Locate the cell with the specified text and output its [X, Y] center coordinate. 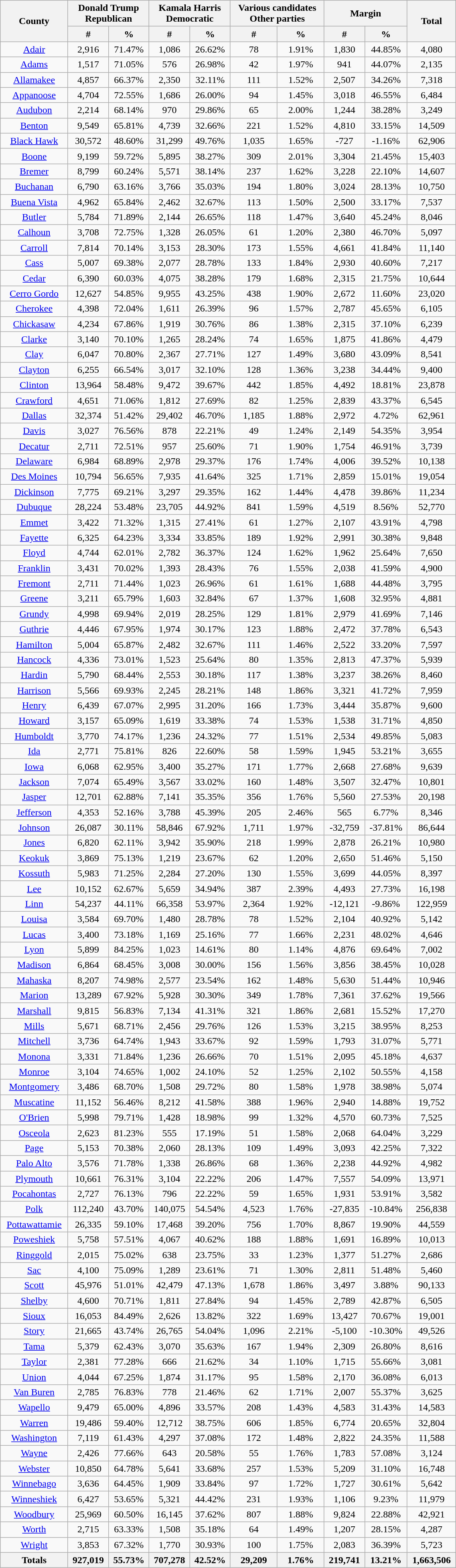
970 [169, 110]
71.44% [129, 583]
60.73% [386, 1117]
71.89% [129, 217]
10,152 [88, 888]
8,207 [88, 980]
Wright [34, 1545]
1.46% [301, 644]
5,142 [432, 919]
5,939 [432, 660]
Keokuk [34, 858]
30.61% [386, 1484]
7,141 [169, 797]
17,468 [169, 1224]
42,921 [432, 1514]
76.13% [129, 1194]
67.32% [129, 1545]
8,867 [344, 1224]
Plymouth [34, 1178]
75.81% [129, 751]
38.75% [210, 1423]
County [34, 21]
67.86% [129, 324]
38.27% [210, 156]
64.78% [129, 1469]
23,878 [432, 385]
256,838 [432, 1209]
2,284 [169, 873]
26.39% [210, 309]
62.01% [129, 553]
3,153 [169, 248]
Cedar [34, 278]
55.66% [386, 1362]
20.65% [386, 1423]
3,238 [344, 370]
1.96% [301, 1102]
Johnson [34, 827]
Madison [34, 965]
117 [253, 675]
1,830 [344, 49]
Webster [34, 1469]
Ida [34, 751]
25.16% [210, 935]
3,070 [169, 1346]
34 [253, 1362]
64.04% [386, 1133]
60.03% [129, 278]
3,093 [344, 1148]
20,198 [432, 797]
3,321 [344, 690]
76.31% [129, 1178]
5,899 [88, 950]
71.05% [129, 65]
9,400 [432, 370]
62.11% [129, 843]
70.80% [129, 354]
43.74% [129, 1331]
19,486 [88, 1423]
Delaware [34, 461]
3,249 [432, 110]
37.10% [386, 324]
2,839 [344, 400]
19.90% [386, 1224]
40.62% [210, 1240]
8,397 [432, 873]
1,169 [169, 935]
1.94% [301, 1346]
9,549 [88, 125]
Washington [34, 1438]
208 [253, 1407]
23.75% [210, 1255]
4,519 [344, 507]
3,680 [344, 354]
Cass [34, 263]
133 [253, 263]
Various candidatesOther parties [277, 14]
1.35% [301, 660]
12,701 [88, 797]
55.37% [386, 1392]
2,456 [169, 1026]
4,600 [88, 1301]
Audubon [34, 110]
10,644 [432, 278]
128 [253, 370]
Decatur [34, 446]
-1.16% [386, 141]
Winnebago [34, 1484]
26.00% [210, 95]
9,479 [88, 1407]
7,597 [432, 644]
206 [253, 1178]
Wapello [34, 1407]
5,460 [432, 1270]
1,106 [344, 1499]
41.64% [210, 477]
90,133 [432, 1285]
Marion [34, 995]
2,507 [344, 80]
3,582 [432, 1194]
26.66% [210, 1056]
24.10% [210, 1072]
29,209 [253, 1560]
2,060 [169, 1148]
10,794 [88, 477]
1,185 [253, 415]
72.51% [129, 446]
4,398 [88, 309]
3,584 [88, 919]
76.83% [129, 1392]
188 [253, 1240]
2,978 [169, 461]
33.67% [210, 1041]
356 [253, 797]
3,795 [432, 583]
86,644 [432, 827]
3,024 [344, 186]
231 [253, 1499]
9,472 [169, 385]
61.43% [129, 1438]
7,650 [432, 553]
5,723 [432, 1545]
Marshall [34, 1011]
3,770 [88, 736]
56.83% [129, 1011]
43.09% [386, 354]
1.75% [301, 1545]
4,075 [169, 278]
14,607 [432, 171]
3,636 [88, 1484]
14,583 [432, 1407]
2,686 [432, 1255]
322 [253, 1316]
70 [253, 1056]
29.76% [210, 1026]
2.00% [301, 110]
3,708 [88, 233]
71.47% [129, 49]
565 [344, 812]
28,224 [88, 507]
5,642 [432, 1484]
4,493 [344, 888]
3,124 [432, 1453]
35.03% [210, 186]
6.77% [386, 812]
Dubuque [34, 507]
5,671 [88, 1026]
2,364 [253, 904]
27.71% [210, 354]
4,651 [88, 400]
86 [253, 324]
60.24% [129, 171]
27.20% [210, 873]
67.95% [129, 629]
31.07% [386, 1041]
1,315 [169, 522]
3.88% [386, 1285]
Chickasaw [34, 324]
Pocahontas [34, 1194]
99 [253, 1117]
2,104 [344, 919]
39.67% [210, 385]
13,289 [88, 995]
6,545 [432, 400]
35.35% [210, 797]
42.52% [210, 1560]
4,287 [432, 1530]
3,237 [344, 675]
20.58% [210, 1453]
5,083 [432, 736]
140,075 [169, 1209]
26.21% [386, 843]
10,013 [432, 1240]
-37.81% [386, 827]
1,244 [344, 110]
3,228 [344, 171]
2,787 [344, 309]
35.27% [210, 767]
2,019 [169, 614]
22.21% [210, 431]
5,150 [432, 858]
8,253 [432, 1026]
Cherokee [34, 309]
10,801 [432, 782]
3,157 [88, 721]
2,231 [344, 935]
2,102 [344, 1072]
6,484 [432, 95]
4,798 [432, 522]
5,771 [432, 1041]
1.77% [301, 767]
45.24% [386, 217]
5,998 [88, 1117]
Ringgold [34, 1255]
2,930 [344, 263]
7,134 [169, 1011]
12,712 [169, 1423]
1.14% [301, 950]
33.68% [210, 1469]
33.17% [386, 202]
41.31% [210, 1011]
1,943 [169, 1041]
7,119 [88, 1438]
11,234 [432, 492]
5,379 [88, 1346]
17,270 [432, 1011]
3,422 [88, 522]
707,278 [169, 1560]
9,815 [88, 1011]
2,077 [169, 263]
5,790 [88, 675]
5,630 [344, 980]
878 [169, 431]
1,783 [344, 1453]
34.26% [386, 80]
127 [253, 354]
1,393 [169, 568]
1.61% [301, 583]
438 [253, 293]
1.70% [301, 1224]
6,105 [432, 309]
Black Hawk [34, 141]
3,334 [169, 538]
3,954 [432, 431]
Greene [34, 599]
Winneshiek [34, 1499]
65.79% [129, 599]
129 [253, 614]
555 [169, 1133]
92 [253, 1041]
Lee [34, 888]
51.27% [386, 1255]
65.87% [129, 644]
2,859 [344, 477]
Mills [34, 1026]
941 [344, 65]
Franklin [34, 568]
1.10% [301, 1362]
6,984 [88, 461]
2,577 [169, 980]
70.67% [386, 1316]
23,020 [432, 293]
64.45% [129, 1484]
4,006 [344, 461]
10,850 [88, 1469]
124 [253, 553]
51.42% [129, 415]
96 [253, 309]
1,919 [169, 324]
1,688 [344, 583]
72.55% [129, 95]
29.72% [210, 1087]
Margin [366, 14]
97 [253, 1484]
1.78% [301, 995]
42.87% [386, 1301]
8,616 [432, 1346]
9.23% [386, 1499]
38.98% [386, 1087]
4,900 [432, 568]
66.54% [129, 370]
3,766 [169, 186]
34.94% [210, 888]
45,976 [88, 1285]
22.60% [210, 751]
17.19% [210, 1133]
5,074 [432, 1087]
39.20% [210, 1224]
44,559 [432, 1224]
70.38% [129, 1148]
58,846 [169, 827]
7,537 [432, 202]
4,850 [432, 721]
58.48% [129, 385]
2,782 [169, 553]
37.78% [386, 629]
Humboldt [34, 736]
4,336 [88, 660]
7,557 [344, 1178]
387 [253, 888]
4,234 [88, 324]
Buchanan [34, 186]
4,478 [344, 492]
16,053 [88, 1316]
54.04% [210, 1331]
Bremer [34, 171]
19,752 [432, 1102]
4,998 [88, 614]
1,619 [169, 721]
63.16% [129, 186]
70.02% [129, 568]
35.63% [210, 1346]
Louisa [34, 919]
2,107 [344, 522]
2,813 [344, 660]
8.56% [386, 507]
76.56% [129, 431]
21,665 [88, 1331]
2,522 [344, 644]
Taylor [34, 1362]
3,507 [344, 782]
32.47% [386, 782]
1,096 [253, 1331]
51 [253, 1133]
1.72% [301, 1484]
2,878 [344, 843]
Hamilton [34, 644]
30.76% [210, 324]
160 [253, 782]
4,661 [344, 248]
16,748 [432, 1469]
219,741 [344, 1560]
Jasper [34, 797]
13.82% [210, 1316]
2.01% [301, 156]
53.97% [210, 904]
2,038 [344, 568]
56.65% [129, 477]
Sioux [34, 1316]
2,380 [344, 233]
1,909 [169, 1484]
2,534 [344, 736]
62.67% [129, 888]
16.89% [386, 1240]
52 [253, 1072]
13,427 [344, 1316]
53.48% [129, 507]
7,959 [432, 690]
1,517 [88, 65]
1.32% [301, 1117]
38.95% [386, 1026]
8,541 [432, 354]
69.21% [129, 492]
2,144 [169, 217]
70.71% [129, 1301]
4,810 [344, 125]
48.60% [129, 141]
28.43% [210, 568]
4,704 [88, 95]
26.65% [210, 217]
1.50% [301, 202]
Clarke [34, 339]
205 [253, 812]
1.66% [301, 935]
16,145 [169, 1514]
68.70% [129, 1087]
118 [253, 217]
Worth [34, 1530]
57.51% [129, 1240]
9,639 [432, 767]
52,770 [432, 507]
1,035 [253, 141]
27.69% [210, 400]
29.37% [210, 461]
2,095 [344, 1056]
Clinton [34, 385]
43.37% [386, 400]
58 [253, 751]
26,087 [88, 827]
67.07% [129, 706]
1,727 [344, 1484]
796 [169, 1194]
Polk [34, 1209]
3,017 [169, 370]
Cerro Gordo [34, 293]
13,964 [88, 385]
3,853 [88, 1545]
15,403 [432, 156]
31.17% [210, 1377]
Iowa [34, 767]
26.86% [210, 1163]
1,691 [344, 1240]
3,140 [88, 339]
Linn [34, 904]
30.30% [210, 995]
15.52% [386, 1011]
30.93% [210, 1545]
3,297 [169, 492]
5,659 [169, 888]
2,672 [344, 293]
45.39% [210, 812]
10,138 [432, 461]
1,002 [169, 1072]
2,007 [344, 1392]
Lyon [34, 950]
3,027 [88, 431]
109 [253, 1148]
2,350 [169, 80]
77.66% [129, 1453]
1.99% [301, 843]
65.00% [129, 1407]
2.39% [301, 888]
68.71% [129, 1026]
8,460 [432, 675]
56.46% [129, 1102]
62.95% [129, 767]
32,374 [88, 415]
Total [432, 21]
2,238 [344, 1163]
1,962 [344, 553]
67.25% [129, 1377]
6,325 [88, 538]
2,553 [169, 675]
-27,835 [344, 1209]
1,219 [169, 858]
Muscatine [34, 1102]
112,240 [88, 1209]
2.46% [301, 812]
257 [253, 1469]
176 [253, 461]
3,008 [169, 965]
10,750 [432, 186]
Clay [34, 354]
6,439 [88, 706]
46.91% [386, 446]
62,961 [432, 415]
4,896 [169, 1407]
4,583 [344, 1407]
237 [253, 171]
27.84% [210, 1301]
31.10% [386, 1469]
1,811 [169, 1301]
46.55% [386, 95]
9,955 [169, 293]
66.37% [129, 80]
31.20% [210, 706]
3,699 [344, 873]
4,857 [88, 80]
1,480 [169, 919]
54,237 [88, 904]
32.11% [210, 80]
309 [253, 156]
47.37% [386, 660]
166 [253, 706]
666 [169, 1362]
11,140 [432, 248]
Allamakee [34, 80]
32.66% [210, 125]
638 [169, 1255]
10,661 [88, 1178]
349 [253, 995]
1,715 [344, 1362]
3,736 [88, 1041]
1.69% [301, 1316]
126 [253, 1026]
54.09% [386, 1178]
1.80% [301, 186]
1.23% [301, 1255]
15.01% [386, 477]
40.60% [386, 263]
21.45% [386, 156]
1,289 [169, 1270]
2,500 [344, 202]
64.23% [129, 538]
1.74% [301, 461]
2,972 [344, 415]
69.93% [129, 690]
38.14% [210, 171]
54.35% [386, 431]
1.24% [301, 431]
1,875 [344, 339]
2,214 [88, 110]
4,080 [432, 49]
33.02% [210, 782]
30.38% [386, 538]
113 [253, 202]
2,149 [344, 431]
19,001 [432, 1316]
59.10% [129, 1224]
5,321 [169, 1499]
-727 [344, 141]
Story [34, 1331]
44.85% [386, 49]
1,603 [169, 599]
Crawford [34, 400]
64 [253, 1530]
1,874 [169, 1377]
Davis [34, 431]
173 [253, 248]
Union [34, 1377]
8,799 [88, 171]
2,995 [169, 706]
21.75% [386, 278]
29.86% [210, 110]
38.26% [386, 675]
3,567 [169, 782]
1.84% [301, 263]
4,492 [344, 385]
18.81% [386, 385]
27.41% [210, 522]
7,002 [432, 950]
1,711 [253, 827]
39.86% [386, 492]
60.50% [129, 1514]
43.70% [129, 1209]
Page [34, 1148]
26.80% [386, 1346]
84.49% [129, 1316]
Poweshiek [34, 1240]
75.13% [129, 858]
189 [253, 538]
69.70% [129, 919]
71.25% [129, 873]
2,623 [88, 1133]
6,820 [88, 843]
30.18% [210, 675]
6,013 [432, 1377]
24.32% [210, 736]
5,928 [169, 995]
Kamala HarrisDemocratic [190, 14]
1,678 [253, 1285]
6,505 [432, 1301]
9,600 [432, 706]
2,083 [344, 1545]
1.27% [301, 522]
4,044 [88, 1377]
26.62% [210, 49]
54.54% [210, 1209]
Carroll [34, 248]
26.05% [210, 233]
Floyd [34, 553]
Dickinson [34, 492]
-12,121 [344, 904]
59.40% [129, 1423]
69.64% [386, 950]
74.65% [129, 1072]
6,239 [432, 324]
10,980 [432, 843]
5,895 [169, 156]
28.24% [210, 339]
62,906 [432, 141]
2,367 [169, 354]
Fremont [34, 583]
27.73% [386, 888]
72.75% [129, 233]
73.18% [129, 935]
Jones [34, 843]
5,153 [88, 1148]
14,509 [432, 125]
1,611 [169, 309]
4,100 [88, 1270]
2,668 [344, 767]
2,309 [344, 1346]
Hancock [34, 660]
2,462 [169, 202]
54.85% [129, 293]
927,019 [88, 1560]
4,646 [432, 935]
7,217 [432, 263]
55 [253, 1453]
1,793 [344, 1041]
4,876 [344, 950]
13,971 [432, 1178]
179 [253, 278]
41.69% [386, 614]
1,931 [344, 1194]
55.73% [129, 1560]
7,814 [88, 248]
38.45% [386, 965]
50.55% [386, 1072]
36.37% [210, 553]
40.92% [386, 919]
576 [169, 65]
35.87% [386, 706]
36.08% [386, 1377]
1,663,506 [432, 1560]
65.49% [129, 782]
27.68% [386, 767]
13.21% [386, 1560]
45.18% [386, 1056]
21.46% [210, 1392]
Dallas [34, 415]
Jefferson [34, 812]
Montgomery [34, 1087]
44.48% [386, 583]
1.37% [301, 599]
2,170 [344, 1377]
10,946 [432, 980]
Jackson [34, 782]
1.93% [301, 1499]
8,046 [432, 217]
957 [169, 446]
23.67% [210, 858]
6,255 [88, 370]
Tama [34, 1346]
3,640 [344, 217]
1.43% [301, 1407]
51.46% [386, 858]
148 [253, 690]
19,054 [432, 477]
2,940 [344, 1102]
606 [253, 1423]
172 [253, 1438]
1,974 [169, 629]
1,770 [169, 1545]
-9.86% [386, 904]
2,979 [344, 614]
44.05% [386, 873]
4,962 [88, 202]
26,765 [169, 1331]
25.60% [210, 446]
Monroe [34, 1072]
4,479 [432, 339]
33.15% [386, 125]
321 [253, 1011]
10,028 [432, 965]
29.35% [210, 492]
Donald TrumpRepublican [108, 14]
5,097 [432, 233]
25,969 [88, 1514]
4,739 [169, 125]
3,018 [344, 95]
49.76% [210, 141]
27.53% [386, 797]
Totals [34, 1560]
21.62% [210, 1362]
Emmet [34, 522]
5,007 [88, 263]
64.74% [129, 1041]
95 [253, 1377]
35.18% [210, 1530]
Fayette [34, 538]
26,335 [88, 1224]
47.13% [210, 1285]
807 [253, 1514]
826 [169, 751]
11.60% [386, 293]
3,486 [88, 1087]
70.10% [129, 339]
53.65% [129, 1499]
32.10% [210, 370]
44.11% [129, 904]
39.52% [386, 461]
33.20% [386, 644]
3,229 [432, 1133]
14.61% [210, 950]
33.38% [210, 721]
171 [253, 767]
62.43% [129, 1346]
26.98% [210, 65]
3,431 [88, 568]
42,479 [169, 1285]
Mahaska [34, 980]
4,353 [88, 812]
1,328 [169, 233]
75.09% [129, 1270]
70.14% [129, 248]
66,358 [169, 904]
49 [253, 431]
12,627 [88, 293]
Scott [34, 1285]
7,361 [344, 995]
Osceola [34, 1133]
41.84% [386, 248]
Guthrie [34, 629]
30,572 [88, 141]
-5,100 [344, 1331]
2,068 [344, 1133]
2,715 [88, 1530]
7,146 [432, 614]
63.33% [129, 1530]
1,523 [169, 660]
Woodbury [34, 1514]
2,482 [169, 644]
51.48% [386, 1270]
4,446 [88, 629]
1.68% [301, 278]
1,945 [344, 751]
65.84% [129, 202]
1,207 [344, 1530]
-32,759 [344, 827]
68.45% [129, 965]
3,576 [88, 1163]
6,864 [88, 965]
156 [253, 965]
Hardin [34, 675]
30.17% [210, 629]
53.91% [386, 1194]
1,978 [344, 1087]
Des Moines [34, 477]
3,331 [88, 1056]
9,848 [432, 538]
1,338 [169, 1163]
841 [253, 507]
Adams [34, 65]
Monona [34, 1056]
2,472 [344, 629]
Harrison [34, 690]
52.16% [129, 812]
Benton [34, 125]
1,608 [344, 599]
3,655 [432, 751]
1.91% [301, 49]
2,785 [88, 1392]
23.54% [210, 980]
1,428 [169, 1117]
194 [253, 186]
4,982 [432, 1163]
62.88% [129, 797]
3,788 [169, 812]
7,935 [169, 477]
33.57% [210, 1407]
8,346 [432, 812]
28.25% [210, 614]
2,916 [88, 49]
1.44% [301, 492]
9,199 [88, 156]
41.72% [386, 690]
2,681 [344, 1011]
44.42% [210, 1499]
41.59% [386, 568]
65.09% [129, 721]
31.71% [386, 721]
5,784 [88, 217]
4,297 [169, 1438]
71.32% [129, 522]
643 [169, 1453]
5,571 [169, 171]
756 [253, 1224]
24.35% [386, 1438]
43.91% [386, 522]
68.89% [129, 461]
-10.84% [386, 1209]
34.44% [386, 370]
30.00% [210, 965]
71.84% [129, 1056]
Mitchell [34, 1041]
Grundy [34, 614]
67 [253, 599]
29,402 [169, 415]
9,824 [344, 1514]
Howard [34, 721]
81.23% [129, 1133]
5,566 [88, 690]
Sac [34, 1270]
59 [253, 1194]
167 [253, 1346]
74.17% [129, 736]
2,771 [88, 751]
1.73% [301, 706]
22.10% [386, 171]
1,754 [344, 446]
16,198 [432, 888]
6,390 [88, 278]
Henry [34, 706]
26.96% [210, 583]
Palo Alto [34, 1163]
6,774 [344, 1423]
Clayton [34, 370]
36.39% [386, 1545]
3,856 [344, 965]
8,212 [169, 1102]
5,560 [344, 797]
3,497 [344, 1285]
4.72% [386, 415]
388 [253, 1102]
7,322 [432, 1148]
65.81% [129, 125]
82 [253, 400]
1,086 [169, 49]
33.84% [210, 1484]
32.84% [210, 599]
Buena Vista [34, 202]
11,152 [88, 1102]
28.15% [386, 1530]
51.44% [386, 980]
Appanoose [34, 95]
7,775 [88, 492]
59.72% [129, 156]
69.38% [129, 263]
7,525 [432, 1117]
7,318 [432, 80]
4,637 [432, 1056]
3,625 [432, 1392]
1,812 [169, 400]
41.86% [386, 339]
41.58% [210, 1102]
71.06% [129, 400]
73.01% [129, 660]
79.71% [129, 1117]
6,068 [88, 767]
72.04% [129, 309]
32,804 [432, 1423]
1.30% [301, 1270]
5,641 [169, 1469]
4,881 [432, 599]
2,135 [432, 65]
68 [253, 1163]
4,570 [344, 1117]
44.07% [386, 65]
Shelby [34, 1301]
2,811 [344, 1270]
33.85% [210, 538]
130 [253, 873]
37.08% [210, 1438]
442 [253, 385]
3,081 [432, 1362]
Van Buren [34, 1392]
42.25% [386, 1148]
49,526 [432, 1331]
778 [169, 1392]
43.25% [210, 293]
76 [253, 568]
7,074 [88, 782]
45.65% [386, 309]
5,004 [88, 644]
1,377 [344, 1255]
33 [253, 1255]
Calhoun [34, 233]
65 [253, 110]
5,209 [344, 1469]
1.81% [301, 614]
1.56% [301, 965]
Adair [34, 49]
3,444 [344, 706]
Warren [34, 1423]
1,265 [169, 339]
6,543 [432, 629]
218 [253, 843]
325 [253, 477]
11,979 [432, 1499]
57.08% [386, 1453]
Pottawattamie [34, 1224]
4,158 [432, 1072]
68.14% [129, 110]
5,983 [88, 873]
3,869 [88, 858]
23.61% [210, 1270]
42 [253, 65]
123 [253, 629]
49.85% [386, 736]
11,588 [432, 1438]
221 [253, 125]
53.21% [386, 751]
23,705 [169, 507]
77.28% [129, 1362]
2,626 [169, 1316]
2.21% [301, 1331]
32.95% [386, 599]
3,211 [88, 599]
28.30% [210, 248]
2,727 [88, 1194]
30.11% [129, 827]
1,538 [344, 721]
68.44% [129, 675]
6,427 [88, 1499]
3,215 [344, 1026]
2,822 [344, 1438]
51.01% [129, 1285]
Butler [34, 217]
100 [253, 1545]
6,047 [88, 354]
14.88% [386, 1102]
48.02% [386, 935]
122,959 [432, 904]
3,304 [344, 156]
O'Brien [34, 1117]
74.98% [129, 980]
28.21% [210, 690]
1,686 [169, 95]
5,758 [88, 1240]
19,566 [432, 995]
35.90% [210, 843]
6,790 [88, 186]
75.02% [129, 1255]
18.98% [210, 1117]
2,426 [88, 1453]
69.94% [129, 614]
3,942 [169, 843]
2,015 [88, 1255]
Wayne [34, 1453]
4,067 [169, 1240]
Boone [34, 156]
31.43% [386, 1407]
3,739 [432, 446]
71.78% [129, 1163]
2,650 [344, 858]
4,744 [88, 553]
Lucas [34, 935]
84.25% [129, 950]
Kossuth [34, 873]
31,299 [169, 141]
2,789 [344, 1301]
-10.30% [386, 1331]
4,523 [253, 1209]
1.57% [301, 309]
2,991 [344, 538]
2,381 [88, 1362]
22.88% [386, 1514]
2,245 [169, 690]
